Search for the cell housing the specified text and yield its (x, y) center coordinate. 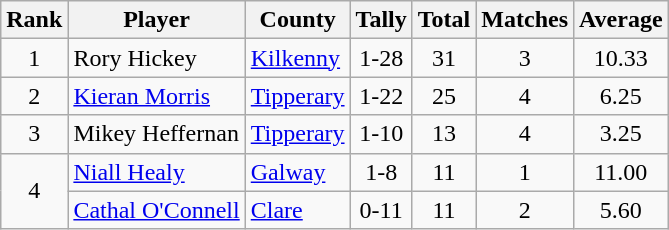
1-10 (381, 134)
1-8 (381, 172)
County (298, 20)
10.33 (622, 58)
Tally (381, 20)
0-11 (381, 210)
3.25 (622, 134)
Rory Hickey (156, 58)
Clare (298, 210)
6.25 (622, 96)
11.00 (622, 172)
13 (444, 134)
Mikey Heffernan (156, 134)
Niall Healy (156, 172)
Kilkenny (298, 58)
1-28 (381, 58)
1-22 (381, 96)
Player (156, 20)
Cathal O'Connell (156, 210)
Kieran Morris (156, 96)
5.60 (622, 210)
Matches (525, 20)
Rank (34, 20)
Total (444, 20)
25 (444, 96)
Galway (298, 172)
31 (444, 58)
Average (622, 20)
